Determine the (x, y) coordinate at the center of the cell enclosing the given text.  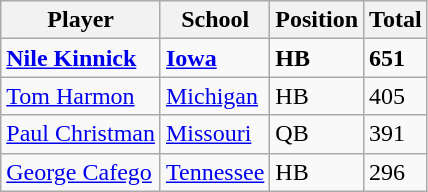
School (214, 20)
Iowa (214, 58)
Michigan (214, 96)
Nile Kinnick (81, 58)
651 (396, 58)
391 (396, 134)
Missouri (214, 134)
Player (81, 20)
Position (317, 20)
296 (396, 172)
Total (396, 20)
Tom Harmon (81, 96)
Tennessee (214, 172)
George Cafego (81, 172)
QB (317, 134)
Paul Christman (81, 134)
405 (396, 96)
